Determine the (X, Y) coordinate at the center of the cell enclosing the given text.  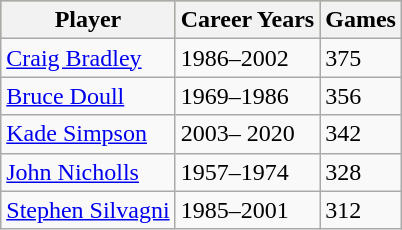
Career Years (248, 20)
1986–2002 (248, 58)
Player (88, 20)
328 (361, 172)
Craig Bradley (88, 58)
342 (361, 134)
John Nicholls (88, 172)
375 (361, 58)
Bruce Doull (88, 96)
356 (361, 96)
1985–2001 (248, 210)
Games (361, 20)
Kade Simpson (88, 134)
2003– 2020 (248, 134)
312 (361, 210)
Stephen Silvagni (88, 210)
1957–1974 (248, 172)
1969–1986 (248, 96)
